Capture the cell that displays the provided text and extract its (X, Y) central coordinate. 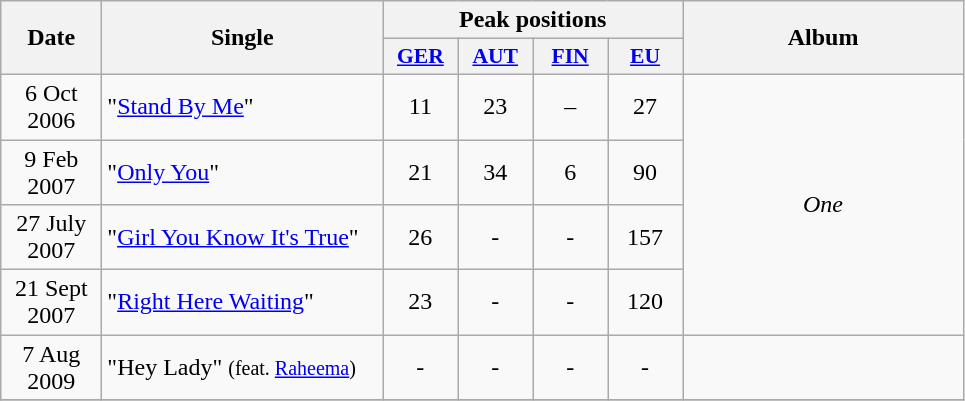
Album (822, 38)
26 (420, 238)
27 (646, 106)
6 (570, 172)
"Stand By Me" (242, 106)
120 (646, 302)
"Only You" (242, 172)
157 (646, 238)
GER (420, 57)
"Hey Lady" (feat. Raheema) (242, 368)
21 Sept 2007 (52, 302)
9 Feb 2007 (52, 172)
FIN (570, 57)
11 (420, 106)
"Girl You Know It's True" (242, 238)
"Right Here Waiting" (242, 302)
– (570, 106)
Date (52, 38)
27 July 2007 (52, 238)
21 (420, 172)
EU (646, 57)
AUT (496, 57)
Peak positions (533, 20)
One (822, 204)
34 (496, 172)
Single (242, 38)
90 (646, 172)
6 Oct 2006 (52, 106)
7 Aug 2009 (52, 368)
